Scan for the cell matching the given text and deliver its (x, y) coordinate at center. 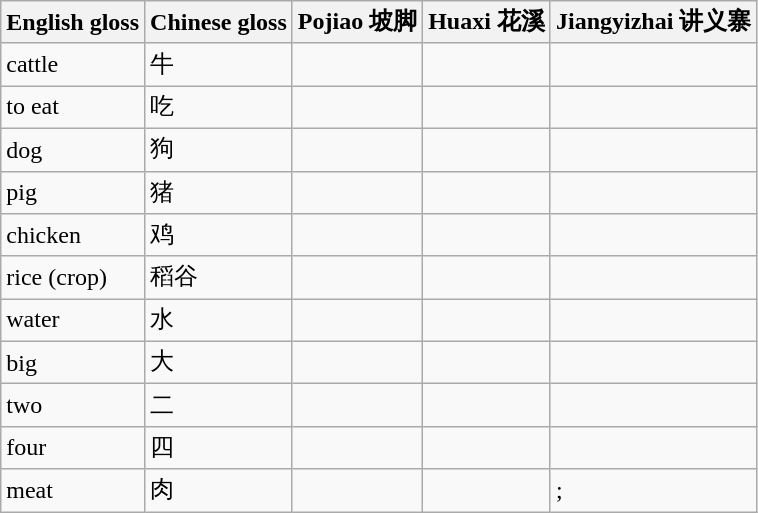
四 (219, 448)
牛 (219, 64)
four (73, 448)
大 (219, 362)
two (73, 406)
meat (73, 490)
English gloss (73, 22)
rice (crop) (73, 278)
water (73, 320)
肉 (219, 490)
to eat (73, 108)
狗 (219, 150)
水 (219, 320)
二 (219, 406)
big (73, 362)
chicken (73, 236)
Huaxi 花溪 (487, 22)
; (653, 490)
猪 (219, 192)
dog (73, 150)
Pojiao 坡脚 (357, 22)
cattle (73, 64)
pig (73, 192)
鸡 (219, 236)
Chinese gloss (219, 22)
吃 (219, 108)
Jiangyizhai 讲义寨 (653, 22)
稻谷 (219, 278)
